Capture the cell that displays the provided text and extract its (x, y) central coordinate. 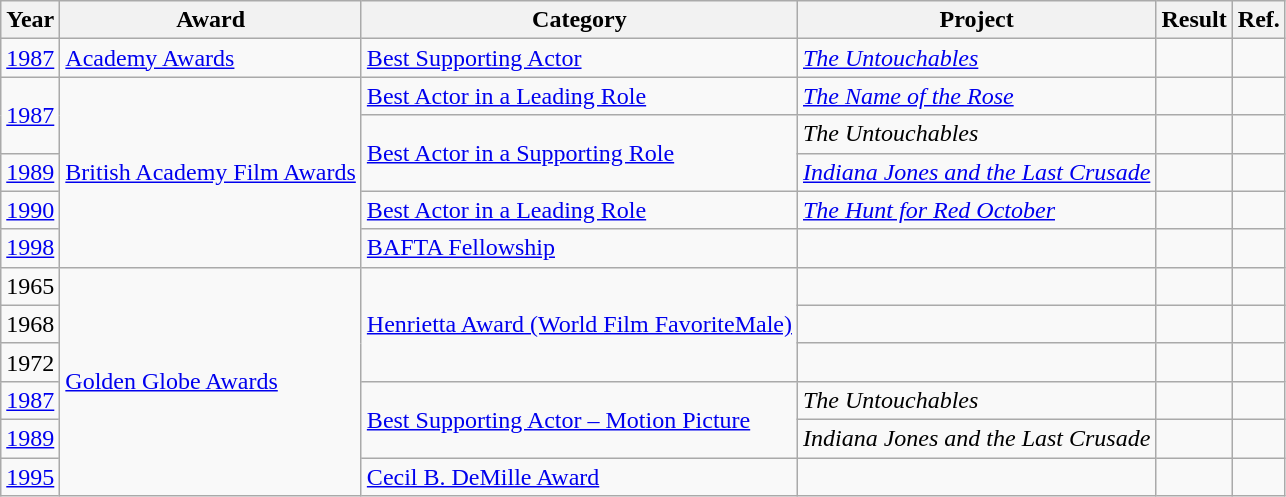
1965 (30, 286)
1972 (30, 362)
British Academy Film Awards (211, 172)
Category (579, 20)
The Hunt for Red October (976, 210)
Henrietta Award (World Film FavoriteMale) (579, 324)
Result (1194, 20)
Project (976, 20)
1968 (30, 324)
1990 (30, 210)
Academy Awards (211, 58)
Cecil B. DeMille Award (579, 477)
Award (211, 20)
Golden Globe Awards (211, 381)
Best Supporting Actor (579, 58)
BAFTA Fellowship (579, 248)
1995 (30, 477)
Ref. (1258, 20)
1998 (30, 248)
Best Supporting Actor – Motion Picture (579, 419)
The Name of the Rose (976, 96)
Best Actor in a Supporting Role (579, 153)
Year (30, 20)
